Return [X, Y] of the center of cell containing provided text 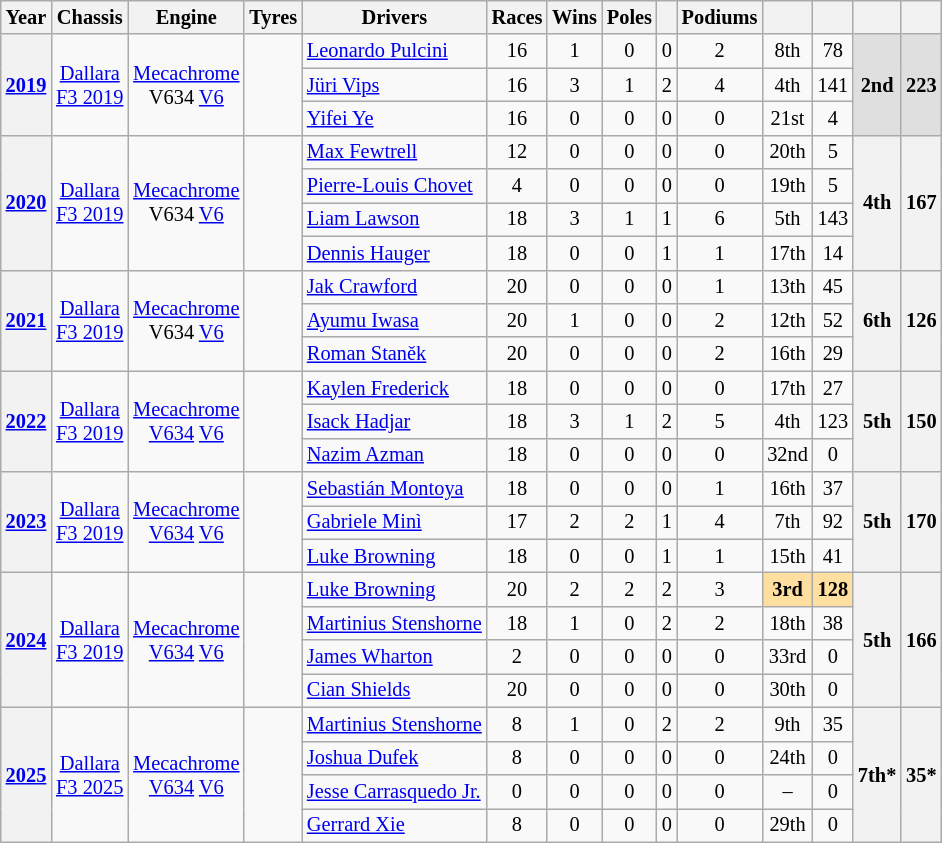
Ayumu Iwasa [394, 320]
223 [921, 84]
2020 [26, 202]
128 [833, 589]
45 [833, 287]
33rd [787, 657]
170 [921, 522]
2021 [26, 320]
Pierre-Louis Chovet [394, 186]
14 [833, 253]
143 [833, 219]
Liam Lawson [394, 219]
29 [833, 354]
20th [787, 152]
Jüri Vips [394, 85]
19th [787, 186]
Wins [574, 17]
Year [26, 17]
37 [833, 489]
Yifei Ye [394, 118]
35* [921, 774]
Tyres [273, 17]
41 [833, 556]
15th [787, 556]
166 [921, 640]
Gerrard Xie [394, 825]
Sebastián Montoya [394, 489]
Nazim Azman [394, 455]
38 [833, 623]
13th [787, 287]
2022 [26, 422]
7th* [877, 774]
150 [921, 422]
6 [720, 219]
Chassis [90, 17]
Jak Crawford [394, 287]
– [787, 791]
2019 [26, 84]
12th [787, 320]
6th [877, 320]
Leonardo Pulcini [394, 51]
Joshua Dufek [394, 758]
141 [833, 85]
Drivers [394, 17]
2nd [877, 84]
Gabriele Minì [394, 522]
2023 [26, 522]
Jesse Carrasquedo Jr. [394, 791]
123 [833, 421]
9th [787, 724]
Engine [186, 17]
Isack Hadjar [394, 421]
Dennis Hauger [394, 253]
DallaraF3 2025 [90, 774]
Poles [630, 17]
7th [787, 522]
James Wharton [394, 657]
Kaylen Frederick [394, 388]
167 [921, 202]
Max Fewtrell [394, 152]
Cian Shields [394, 690]
32nd [787, 455]
29th [787, 825]
12 [518, 152]
30th [787, 690]
27 [833, 388]
92 [833, 522]
8th [787, 51]
35 [833, 724]
3rd [787, 589]
21st [787, 118]
18th [787, 623]
17 [518, 522]
52 [833, 320]
78 [833, 51]
Races [518, 17]
126 [921, 320]
24th [787, 758]
Podiums [720, 17]
2024 [26, 640]
Roman Staněk [394, 354]
2025 [26, 774]
